Extract the (X, Y) coordinate from the center of the cell holding the provided text.  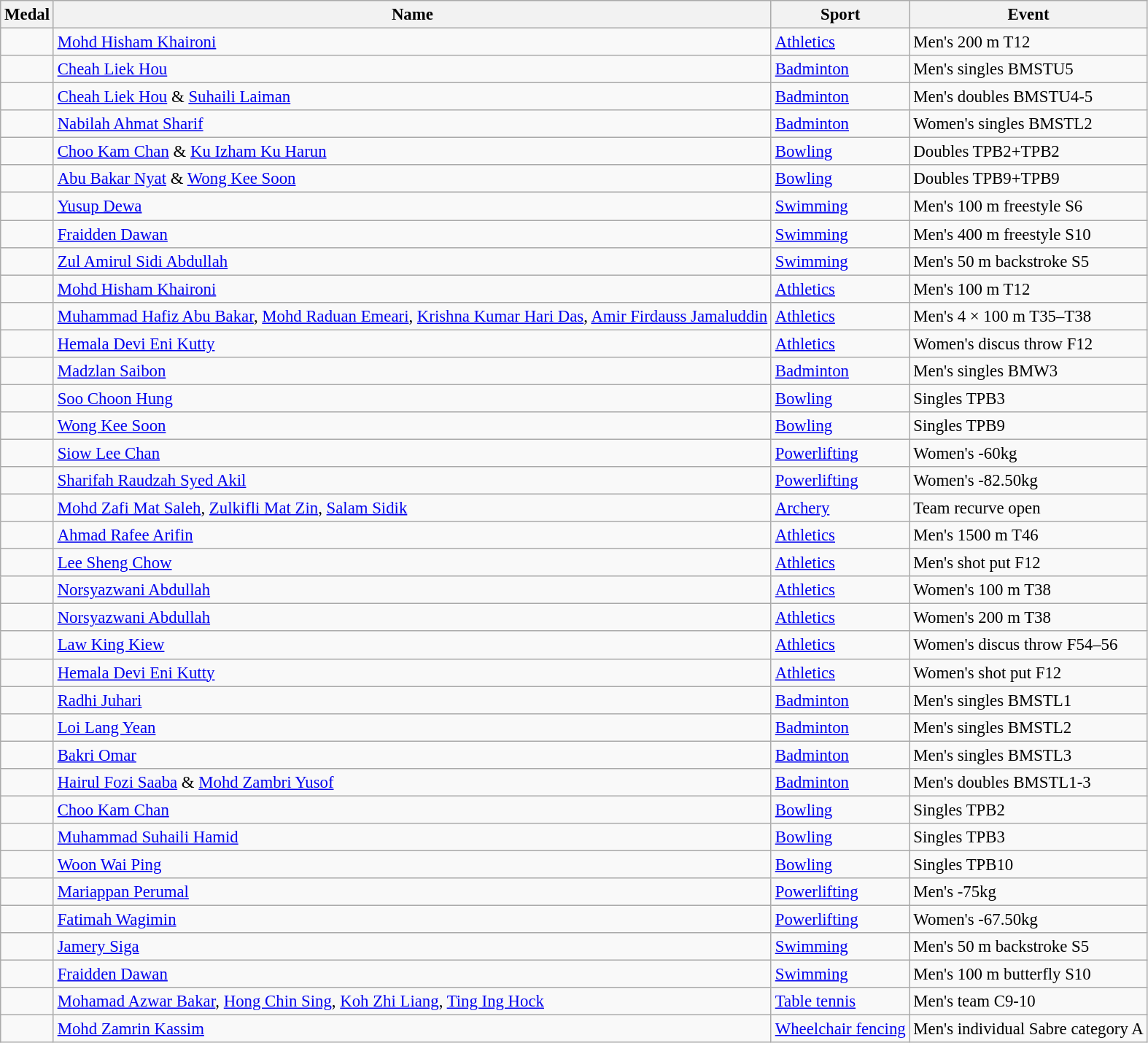
Men's 200 m T12 (1028, 42)
Muhammad Suhaili Hamid (412, 837)
Wong Kee Soon (412, 426)
Event (1028, 15)
Lee Sheng Chow (412, 563)
Men's singles BMSTL3 (1028, 755)
Radhi Juhari (412, 700)
Madzlan Saibon (412, 371)
Mohd Zamrin Kassim (412, 1029)
Women's discus throw F12 (1028, 344)
Archery (840, 508)
Sport (840, 15)
Abu Bakar Nyat & Wong Kee Soon (412, 179)
Women's 200 m T38 (1028, 618)
Women's 100 m T38 (1028, 590)
Nabilah Ahmat Sharif (412, 124)
Men's team C9-10 (1028, 1001)
Men's 4 × 100 m T35–T38 (1028, 316)
Women's -67.50kg (1028, 920)
Ahmad Rafee Arifin (412, 535)
Hairul Fozi Saaba & Mohd Zambri Yusof (412, 783)
Women's shot put F12 (1028, 672)
Men's 1500 m T46 (1028, 535)
Men's singles BMSTL1 (1028, 700)
Men's singles BMW3 (1028, 371)
Doubles TPB2+TPB2 (1028, 152)
Cheah Liek Hou (412, 69)
Men's 400 m freestyle S10 (1028, 234)
Women's singles BMSTL2 (1028, 124)
Jamery Siga (412, 947)
Wheelchair fencing (840, 1029)
Men's individual Sabre category A (1028, 1029)
Men's doubles BMSTL1-3 (1028, 783)
Zul Amirul Sidi Abdullah (412, 261)
Law King Kiew (412, 645)
Men's -75kg (1028, 892)
Doubles TPB9+TPB9 (1028, 179)
Men's 100 m butterfly S10 (1028, 974)
Choo Kam Chan (412, 810)
Name (412, 15)
Men's 100 m T12 (1028, 289)
Cheah Liek Hou & Suhaili Laiman (412, 97)
Singles TPB9 (1028, 426)
Mohamad Azwar Bakar, Hong Chin Sing, Koh Zhi Liang, Ting Ing Hock (412, 1001)
Soo Choon Hung (412, 398)
Men's singles BMSTU5 (1028, 69)
Table tennis (840, 1001)
Singles TPB2 (1028, 810)
Medal (28, 15)
Men's singles BMSTL2 (1028, 727)
Women's discus throw F54–56 (1028, 645)
Siow Lee Chan (412, 453)
Fatimah Wagimin (412, 920)
Choo Kam Chan & Ku Izham Ku Harun (412, 152)
Muhammad Hafiz Abu Bakar, Mohd Raduan Emeari, Krishna Kumar Hari Das, Amir Firdauss Jamaluddin (412, 316)
Singles TPB10 (1028, 864)
Yusup Dewa (412, 206)
Woon Wai Ping (412, 864)
Women's -60kg (1028, 453)
Mohd Zafi Mat Saleh, Zulkifli Mat Zin, Salam Sidik (412, 508)
Sharifah Raudzah Syed Akil (412, 481)
Men's doubles BMSTU4-5 (1028, 97)
Mariappan Perumal (412, 892)
Bakri Omar (412, 755)
Loi Lang Yean (412, 727)
Men's 100 m freestyle S6 (1028, 206)
Team recurve open (1028, 508)
Men's shot put F12 (1028, 563)
Women's -82.50kg (1028, 481)
